Capture the cell that displays the provided text and extract its (x, y) central coordinate. 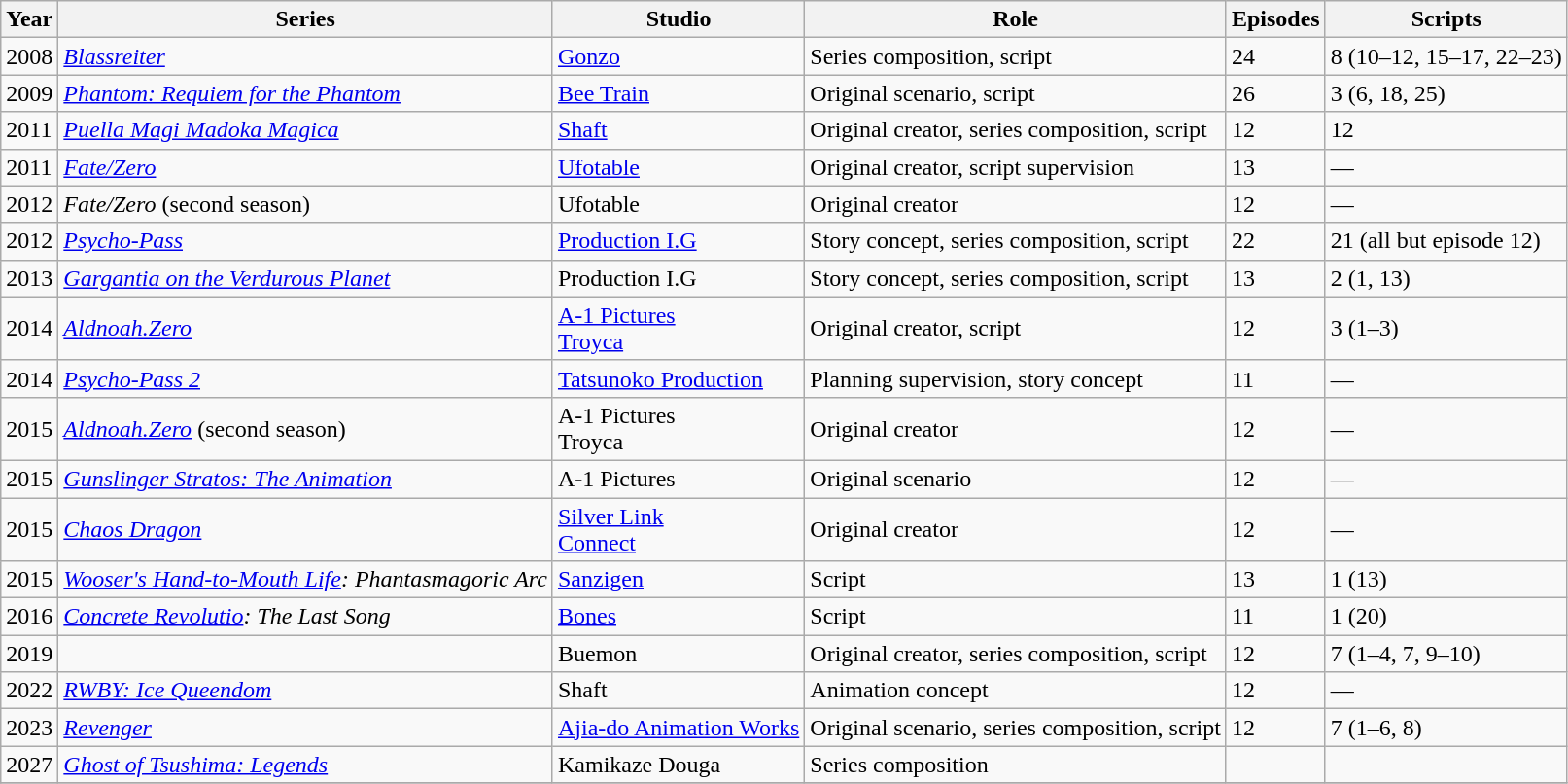
2019 (29, 654)
8 (10–12, 15–17, 22–23) (1446, 56)
Aldnoah.Zero (second season) (305, 428)
2009 (29, 93)
3 (1–3) (1446, 329)
Ajia-do Animation Works (679, 728)
Fate/Zero (second season) (305, 204)
Psycho-Pass (305, 241)
Buemon (679, 654)
1 (13) (1446, 580)
Original creator, script supervision (1016, 167)
Aldnoah.Zero (305, 329)
Series composition, script (1016, 56)
Tatsunoko Production (679, 378)
Bee Train (679, 93)
A-1 Pictures (679, 479)
Concrete Revolutio: The Last Song (305, 617)
Gonzo (679, 56)
2022 (29, 691)
Scripts (1446, 19)
7 (1–6, 8) (1446, 728)
1 (20) (1446, 617)
Planning supervision, story concept (1016, 378)
Original scenario, script (1016, 93)
24 (1275, 56)
22 (1275, 241)
Series composition (1016, 765)
Blassreiter (305, 56)
Bones (679, 617)
Studio (679, 19)
2023 (29, 728)
Episodes (1275, 19)
Series (305, 19)
Revenger (305, 728)
Year (29, 19)
Original scenario, series composition, script (1016, 728)
Silver LinkConnect (679, 529)
2013 (29, 278)
Animation concept (1016, 691)
Psycho-Pass 2 (305, 378)
Wooser's Hand-to-Mouth Life: Phantasmagoric Arc (305, 580)
Original creator, script (1016, 329)
Phantom: Requiem for the Phantom (305, 93)
Fate/Zero (305, 167)
Kamikaze Douga (679, 765)
Chaos Dragon (305, 529)
26 (1275, 93)
2027 (29, 765)
2016 (29, 617)
7 (1–4, 7, 9–10) (1446, 654)
3 (6, 18, 25) (1446, 93)
RWBY: Ice Queendom (305, 691)
Gunslinger Stratos: The Animation (305, 479)
21 (all but episode 12) (1446, 241)
Puella Magi Madoka Magica (305, 130)
2 (1, 13) (1446, 278)
Gargantia on the Verdurous Planet (305, 278)
Role (1016, 19)
Ghost of Tsushima: Legends (305, 765)
Sanzigen (679, 580)
Original scenario (1016, 479)
2008 (29, 56)
